For the text-containing cell, return its midpoint in (X, Y) coordinate format. 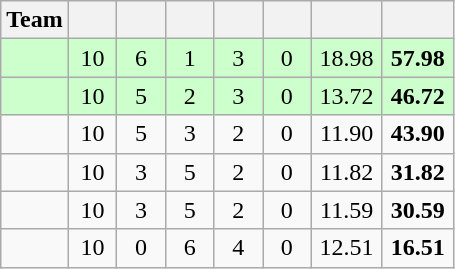
16.51 (418, 248)
12.51 (346, 248)
11.82 (346, 172)
30.59 (418, 210)
43.90 (418, 134)
4 (238, 248)
1 (190, 58)
31.82 (418, 172)
46.72 (418, 96)
13.72 (346, 96)
57.98 (418, 58)
11.59 (346, 210)
18.98 (346, 58)
Team (35, 20)
11.90 (346, 134)
